Detect which cell encompasses the target text, then output its (X, Y) center coordinate. 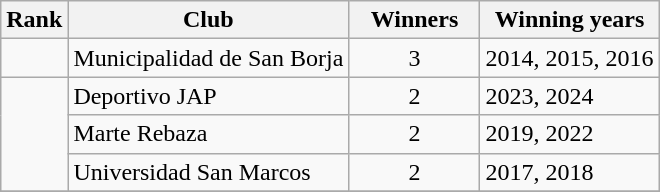
2014, 2015, 2016 (570, 58)
3 (414, 58)
Club (208, 20)
2023, 2024 (570, 96)
Winners (414, 20)
2019, 2022 (570, 134)
Municipalidad de San Borja (208, 58)
Rank (34, 20)
2017, 2018 (570, 172)
Marte Rebaza (208, 134)
Winning years (570, 20)
Deportivo JAP (208, 96)
Universidad San Marcos (208, 172)
